Identify which cell holds the provided text, then report its (X, Y) central coordinate. 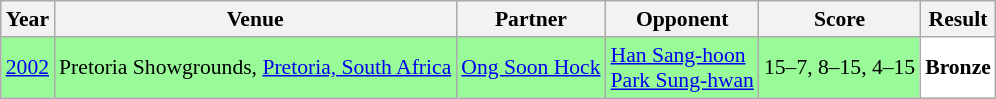
Pretoria Showgrounds, Pretoria, South Africa (255, 68)
Han Sang-hoon Park Sung-hwan (682, 68)
Partner (530, 19)
15–7, 8–15, 4–15 (840, 68)
Venue (255, 19)
Ong Soon Hock (530, 68)
Score (840, 19)
Year (28, 19)
Bronze (958, 68)
Result (958, 19)
2002 (28, 68)
Opponent (682, 19)
